Provide the (X, Y) coordinate of the cell's center where the given text is located.  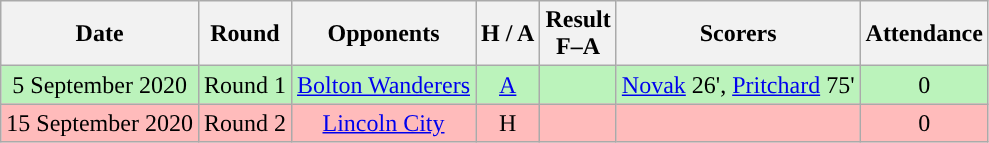
Opponents (384, 34)
Round (244, 34)
Attendance (924, 34)
5 September 2020 (100, 85)
Date (100, 34)
Scorers (738, 34)
H / A (508, 34)
Bolton Wanderers (384, 85)
Round 2 (244, 123)
H (508, 123)
Lincoln City (384, 123)
A (508, 85)
15 September 2020 (100, 123)
Novak 26', Pritchard 75' (738, 85)
Round 1 (244, 85)
ResultF–A (578, 34)
